Locate the cell with the specified text and output its (x, y) center coordinate. 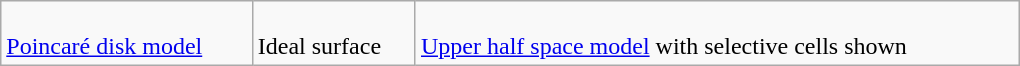
Upper half space model with selective cells shown (717, 34)
Poincaré disk model (127, 34)
Ideal surface (334, 34)
